Pinpoint the cell where the given text exists, returning its [x, y] midpoint coordinate. 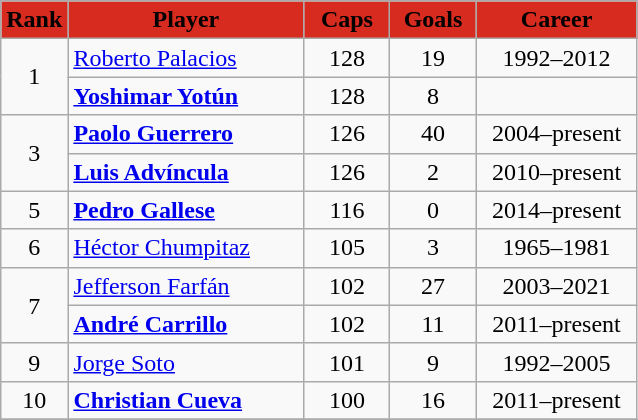
10 [34, 400]
Goals [433, 20]
116 [347, 210]
Luis Advíncula [186, 172]
Paolo Guerrero [186, 134]
5 [34, 210]
0 [433, 210]
1992–2005 [556, 362]
2003–2021 [556, 286]
27 [433, 286]
Pedro Gallese [186, 210]
Yoshimar Yotún [186, 96]
16 [433, 400]
40 [433, 134]
1965–1981 [556, 248]
2004–present [556, 134]
2 [433, 172]
2010–present [556, 172]
7 [34, 305]
100 [347, 400]
André Carrillo [186, 324]
101 [347, 362]
Christian Cueva [186, 400]
6 [34, 248]
Héctor Chumpitaz [186, 248]
11 [433, 324]
Roberto Palacios [186, 58]
Rank [34, 20]
1992–2012 [556, 58]
8 [433, 96]
19 [433, 58]
Player [186, 20]
2014–present [556, 210]
1 [34, 77]
105 [347, 248]
Jefferson Farfán [186, 286]
Career [556, 20]
Jorge Soto [186, 362]
Caps [347, 20]
